Find where the given text appears and provide that cell's center as [X, Y] coordinate. 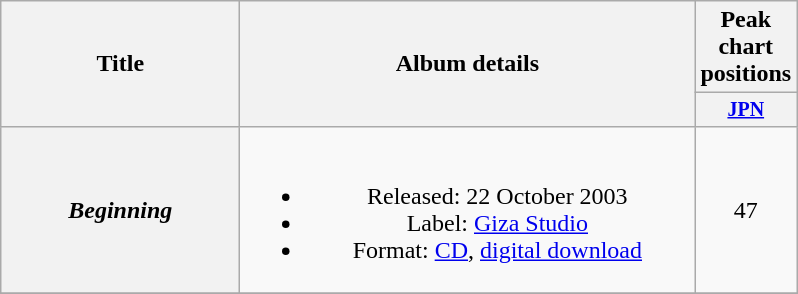
Beginning [120, 210]
Title [120, 64]
Peak chart positions [746, 47]
Released: 22 October 2003Label: Giza StudioFormat: CD, digital download [468, 210]
Album details [468, 64]
47 [746, 210]
JPN [746, 110]
